Detect which cell encompasses the target text, then output its (X, Y) center coordinate. 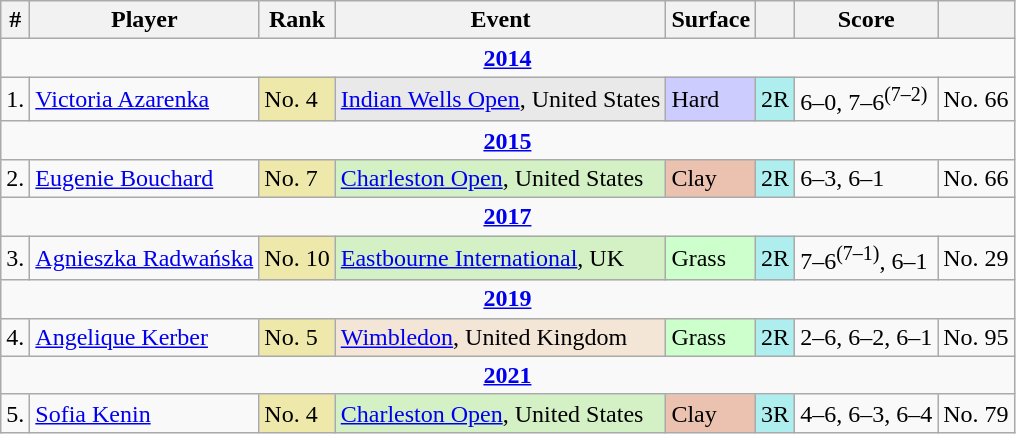
Sofia Kenin (144, 413)
2014 (508, 58)
4–6, 6–3, 6–4 (866, 413)
2–6, 6–2, 6–1 (866, 337)
2021 (508, 375)
6–3, 6–1 (866, 178)
Surface (711, 20)
2. (16, 178)
Event (500, 20)
7–6(7–1), 6–1 (866, 258)
3R (776, 413)
5. (16, 413)
No. 7 (297, 178)
2017 (508, 217)
Wimbledon, United Kingdom (500, 337)
Score (866, 20)
Victoria Azarenka (144, 100)
Rank (297, 20)
2015 (508, 140)
Player (144, 20)
1. (16, 100)
Eastbourne International, UK (500, 258)
Indian Wells Open, United States (500, 100)
4. (16, 337)
Agnieszka Radwańska (144, 258)
6–0, 7–6(7–2) (866, 100)
Angelique Kerber (144, 337)
No. 79 (976, 413)
Hard (711, 100)
No. 95 (976, 337)
No. 5 (297, 337)
# (16, 20)
No. 29 (976, 258)
2019 (508, 299)
3. (16, 258)
Eugenie Bouchard (144, 178)
No. 10 (297, 258)
